Output the (x, y) coordinate of the center of the cell containing the given text.  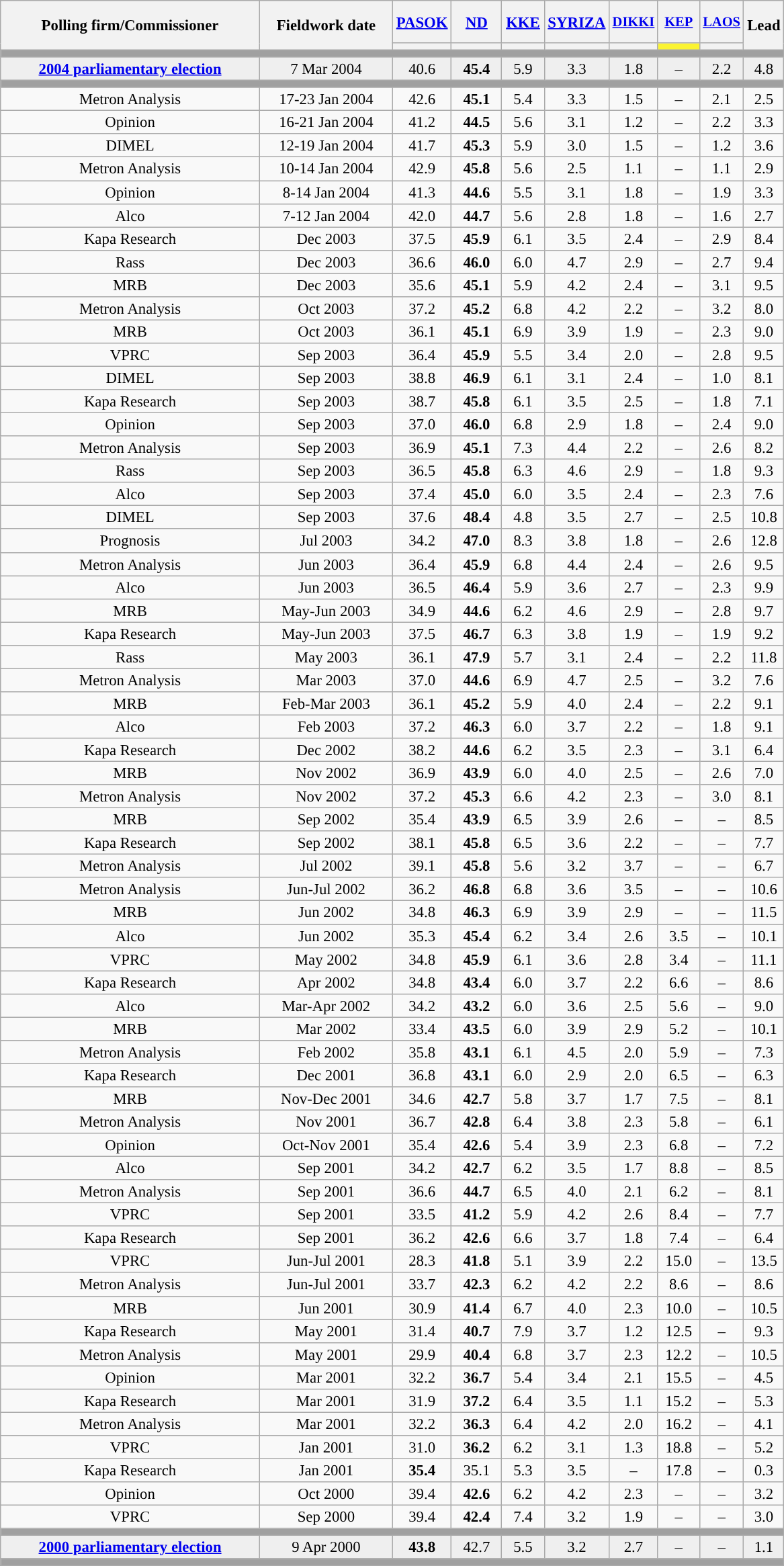
Oct-Nov 2001 (326, 1145)
42.9 (422, 169)
PASOK (422, 21)
9.7 (764, 610)
Apr 2002 (326, 982)
7-12 Jan 2004 (326, 215)
KEP (679, 21)
10-14 Jan 2004 (326, 169)
33.7 (422, 1285)
16-21 Jan 2004 (326, 122)
33.5 (422, 1215)
Dec 2002 (326, 750)
47.9 (477, 657)
42.4 (477, 1517)
KKE (523, 21)
8.2 (764, 447)
Prognosis (130, 541)
8.0 (764, 309)
Mar-Apr 2002 (326, 1005)
18.8 (679, 1447)
5.7 (523, 657)
2000 parliamentary election (130, 1548)
9.2 (764, 634)
42.0 (422, 215)
8-14 Jan 2004 (326, 192)
8.3 (523, 541)
42.3 (477, 1285)
40.7 (477, 1332)
7 Mar 2004 (326, 69)
SYRIZA (576, 21)
35.1 (477, 1470)
5.1 (523, 1262)
35.3 (422, 937)
17-23 Jan 2004 (326, 99)
30.9 (422, 1307)
Mar 2003 (326, 680)
40.6 (422, 69)
15.0 (679, 1262)
Oct 2000 (326, 1494)
31.9 (422, 1401)
38.1 (422, 842)
LAOS (722, 21)
38.7 (422, 402)
15.5 (679, 1377)
Jul 2003 (326, 541)
43.2 (477, 1005)
7.9 (523, 1332)
1.3 (634, 1447)
0.3 (764, 1470)
9.9 (764, 587)
1.6 (722, 215)
34.6 (422, 1099)
12.5 (679, 1332)
47.0 (477, 541)
29.9 (422, 1354)
41.7 (422, 146)
31.4 (422, 1332)
10.6 (764, 889)
43.8 (422, 1548)
13.5 (764, 1262)
46.4 (477, 587)
Jun 2001 (326, 1307)
May 2002 (326, 959)
38.2 (422, 750)
46.7 (477, 634)
37.6 (422, 517)
Polling firm/Commissioner (130, 26)
17.8 (679, 1470)
May 2003 (326, 657)
Nov-Dec 2001 (326, 1099)
Feb 2002 (326, 1052)
Mar 2002 (326, 1029)
Feb 2003 (326, 727)
2004 parliamentary election (130, 69)
36.3 (477, 1424)
12-19 Jan 2004 (326, 146)
37.4 (422, 494)
Jul 2002 (326, 867)
38.8 (422, 378)
11.5 (764, 912)
7.5 (679, 1099)
1.0 (722, 378)
Lead (764, 26)
8.8 (679, 1169)
34.9 (422, 610)
7.2 (764, 1145)
45.0 (477, 494)
11.1 (764, 959)
ND (477, 21)
31.0 (422, 1447)
7.1 (764, 402)
40.4 (477, 1354)
44.5 (477, 122)
43.5 (477, 1029)
41.3 (422, 192)
39.1 (422, 867)
28.3 (422, 1262)
41.8 (477, 1262)
46.8 (477, 889)
15.2 (679, 1401)
35.6 (422, 285)
36.8 (422, 1075)
35.8 (422, 1052)
42.8 (477, 1122)
DIKKI (634, 21)
41.4 (477, 1307)
Dec 2001 (326, 1075)
7.0 (764, 774)
10.0 (679, 1307)
16.2 (679, 1424)
48.4 (477, 517)
Jun-Jul 2002 (326, 889)
33.4 (422, 1029)
Fieldwork date (326, 26)
Sep 2000 (326, 1517)
4.1 (764, 1424)
9 Apr 2000 (326, 1548)
43.4 (477, 982)
11.8 (764, 657)
12.8 (764, 541)
46.9 (477, 378)
10.8 (764, 517)
Feb-Mar 2003 (326, 704)
9.4 (764, 262)
Nov 2001 (326, 1122)
12.2 (679, 1354)
